Return [x, y] of the center of cell containing provided text 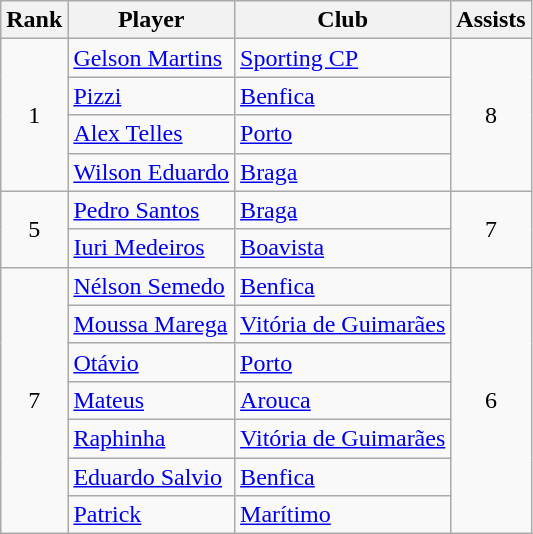
Iuri Medeiros [152, 248]
Assists [491, 20]
Wilson Eduardo [152, 172]
Moussa Marega [152, 324]
Player [152, 20]
Nélson Semedo [152, 286]
6 [491, 400]
5 [34, 229]
Eduardo Salvio [152, 477]
Pedro Santos [152, 210]
Pizzi [152, 96]
Club [343, 20]
Rank [34, 20]
Boavista [343, 248]
Gelson Martins [152, 58]
8 [491, 115]
Arouca [343, 400]
Marítimo [343, 515]
Raphinha [152, 438]
Patrick [152, 515]
Sporting CP [343, 58]
Mateus [152, 400]
1 [34, 115]
Otávio [152, 362]
Alex Telles [152, 134]
